For the text-containing cell, return its midpoint in (x, y) coordinate format. 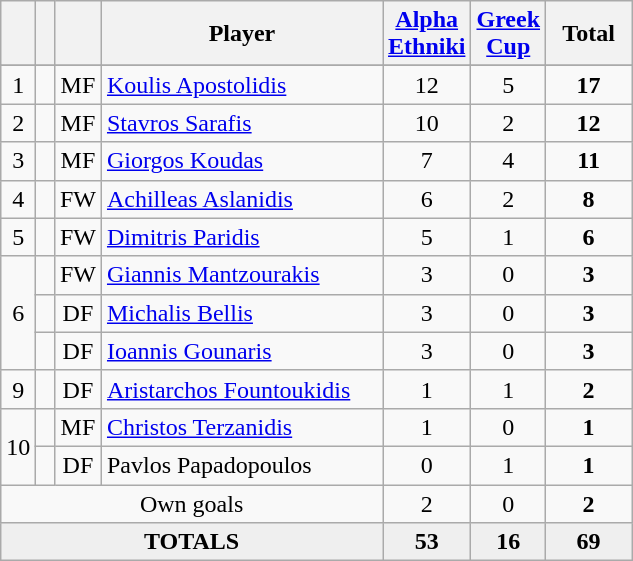
69 (589, 542)
Christos Terzanidis (242, 427)
Dimitris Paridis (242, 237)
Giorgos Koudas (242, 161)
53 (426, 542)
17 (589, 85)
Aristarchos Fountoukidis (242, 389)
Koulis Apostolidis (242, 85)
Greek Cup (508, 34)
Stavros Sarafis (242, 123)
11 (589, 161)
Alpha Ethniki (426, 34)
9 (18, 389)
Total (589, 34)
8 (589, 199)
Achilleas Aslanidis (242, 199)
Own goals (192, 503)
Ioannis Gounaris (242, 351)
7 (426, 161)
Giannis Mantzourakis (242, 275)
Michalis Bellis (242, 313)
TOTALS (192, 542)
16 (508, 542)
Pavlos Papadopoulos (242, 465)
Player (242, 34)
